Determine the (X, Y) coordinate at the center of the cell enclosing the given text.  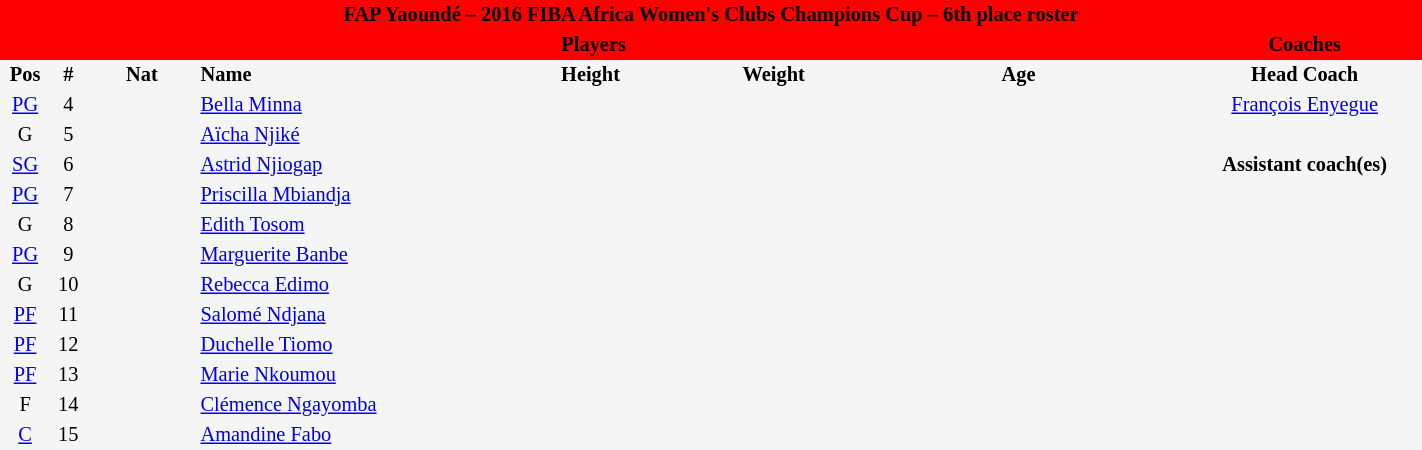
Priscilla Mbiandja (340, 195)
Height (591, 75)
Assistant coach(es) (1304, 165)
15 (68, 435)
13 (68, 375)
Bella Minna (340, 105)
Rebecca Edimo (340, 285)
Astrid Njiogap (340, 165)
Head Coach (1304, 75)
Salomé Ndjana (340, 315)
Marguerite Banbe (340, 255)
5 (68, 135)
C (25, 435)
F (25, 405)
François Enyegue (1304, 105)
9 (68, 255)
FAP Yaoundé – 2016 FIBA Africa Women's Clubs Champions Cup – 6th place roster (711, 15)
Aïcha Njiké (340, 135)
# (68, 75)
Nat (142, 75)
SG (25, 165)
Age (1019, 75)
Players (594, 45)
Amandine Fabo (340, 435)
Pos (25, 75)
6 (68, 165)
Marie Nkoumou (340, 375)
4 (68, 105)
7 (68, 195)
11 (68, 315)
Duchelle Tiomo (340, 345)
Name (340, 75)
Weight (774, 75)
12 (68, 345)
Coaches (1304, 45)
8 (68, 225)
Edith Tosom (340, 225)
Clémence Ngayomba (340, 405)
14 (68, 405)
10 (68, 285)
